Locate the cell with the specified text and output its [x, y] center coordinate. 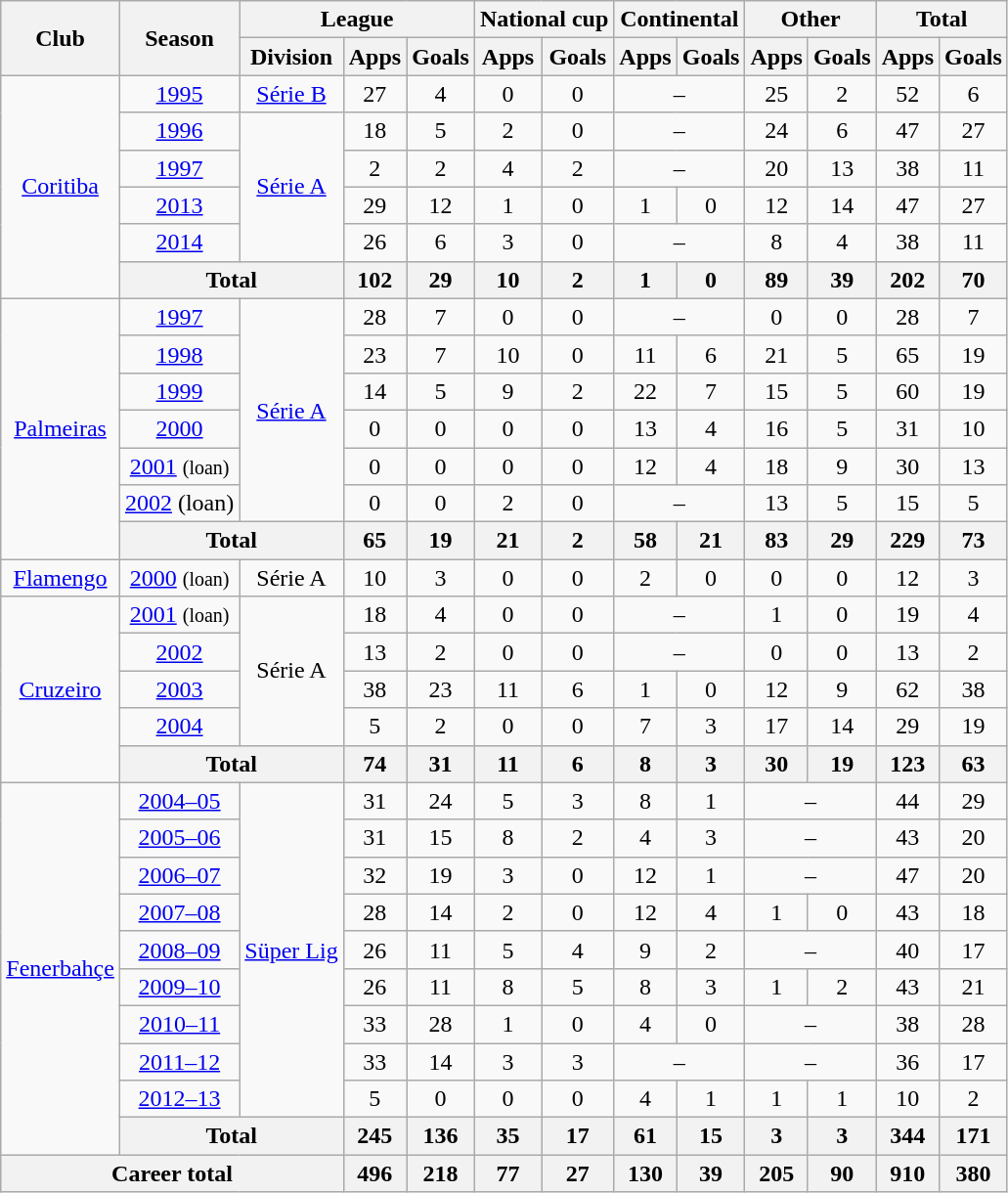
Série B [291, 94]
2011–12 [179, 1061]
36 [907, 1061]
2000 [179, 428]
1995 [179, 94]
Season [179, 38]
2009–10 [179, 987]
32 [374, 875]
2003 [179, 689]
16 [776, 428]
1996 [179, 131]
89 [776, 280]
2004 [179, 727]
245 [374, 1136]
61 [645, 1136]
40 [907, 950]
63 [974, 764]
2006–07 [179, 875]
58 [645, 541]
52 [907, 94]
Flamengo [61, 578]
Club [61, 38]
1998 [179, 354]
344 [907, 1136]
2012–13 [179, 1099]
218 [441, 1173]
2002 (loan) [179, 504]
National cup [544, 20]
25 [776, 94]
74 [374, 764]
205 [776, 1173]
44 [907, 801]
Fenerbahçe [61, 968]
102 [374, 280]
Division [291, 57]
2004–05 [179, 801]
1999 [179, 391]
2010–11 [179, 1024]
136 [441, 1136]
83 [776, 541]
123 [907, 764]
2013 [179, 205]
League [358, 20]
60 [907, 391]
70 [974, 280]
2014 [179, 243]
130 [645, 1173]
62 [907, 689]
229 [907, 541]
171 [974, 1136]
35 [507, 1136]
2002 [179, 652]
90 [842, 1173]
2005–06 [179, 838]
Other [811, 20]
2008–09 [179, 950]
73 [974, 541]
22 [645, 391]
Continental [679, 20]
2000 (loan) [179, 578]
202 [907, 280]
Süper Lig [291, 950]
910 [907, 1173]
Palmeiras [61, 428]
2007–08 [179, 912]
Career total [172, 1173]
Cruzeiro [61, 689]
496 [374, 1173]
77 [507, 1173]
380 [974, 1173]
Coritiba [61, 187]
